For the text-containing cell, return its midpoint in (X, Y) coordinate format. 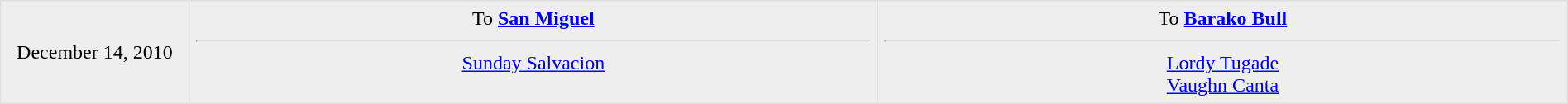
To San MiguelSunday Salvacion (533, 52)
December 14, 2010 (94, 52)
To Barako BullLordy TugadeVaughn Canta (1223, 52)
